Extract the (x, y) coordinate from the center of the cell holding the provided text.  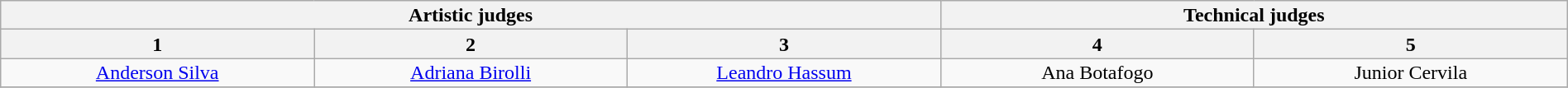
Anderson Silva (157, 72)
Leandro Hassum (784, 72)
Junior Cervila (1411, 72)
5 (1411, 44)
Technical judges (1254, 15)
Ana Botafogo (1097, 72)
4 (1097, 44)
3 (784, 44)
1 (157, 44)
Artistic judges (471, 15)
Adriana Birolli (471, 72)
2 (471, 44)
